Return the (x, y) coordinate for the center point of the cell that contains the specified text.  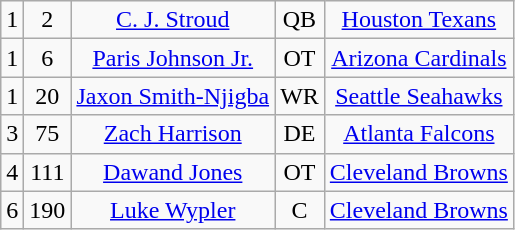
Zach Harrison (173, 134)
2 (48, 20)
Luke Wypler (173, 210)
Paris Johnson Jr. (173, 58)
DE (300, 134)
WR (300, 96)
QB (300, 20)
20 (48, 96)
Houston Texans (418, 20)
190 (48, 210)
Atlanta Falcons (418, 134)
75 (48, 134)
Jaxon Smith-Njigba (173, 96)
4 (12, 172)
Seattle Seahawks (418, 96)
C (300, 210)
Dawand Jones (173, 172)
111 (48, 172)
C. J. Stroud (173, 20)
3 (12, 134)
Arizona Cardinals (418, 58)
